Identify which cell holds the provided text, then report its [x, y] central coordinate. 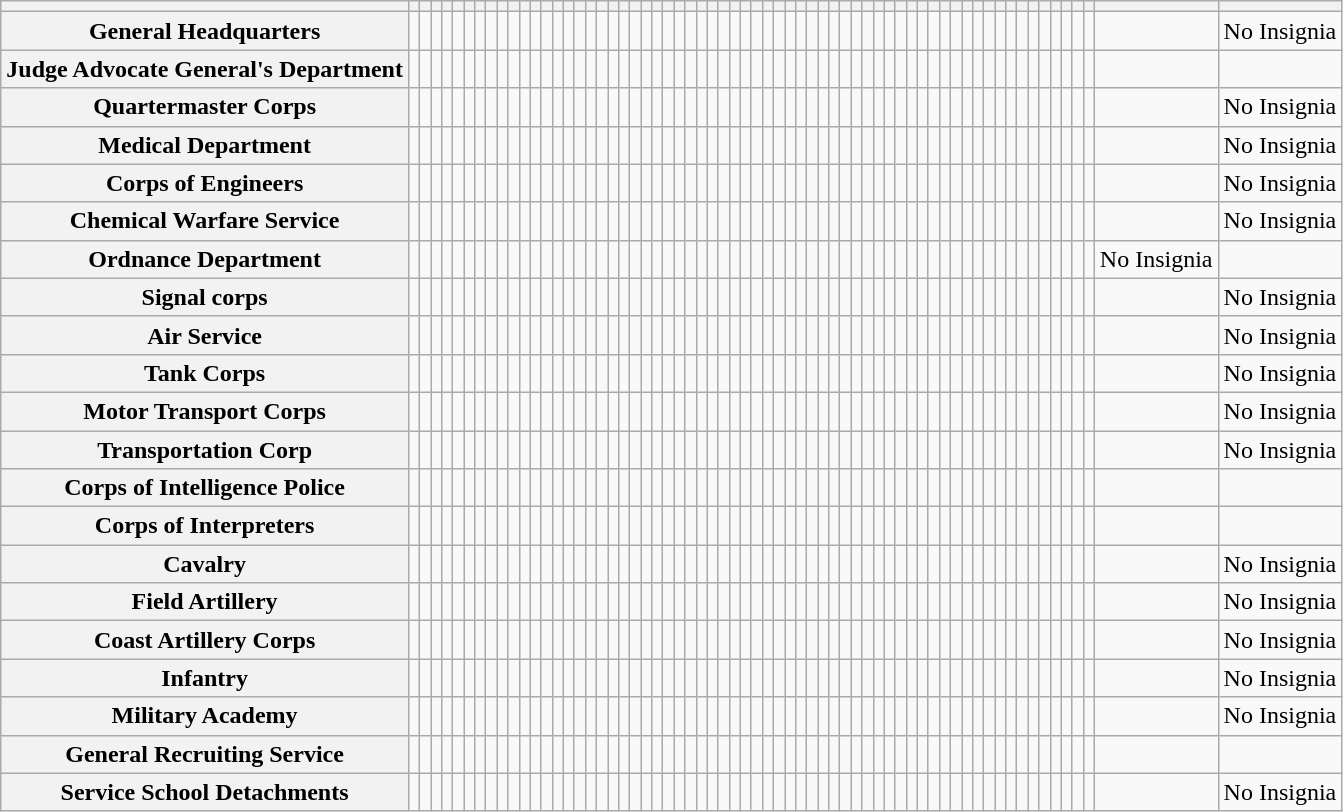
Tank Corps [205, 373]
Quartermaster Corps [205, 107]
Medical Department [205, 145]
Air Service [205, 335]
Judge Advocate General's Department [205, 69]
Cavalry [205, 564]
Field Artillery [205, 602]
Signal corps [205, 297]
Infantry [205, 678]
Motor Transport Corps [205, 411]
Coast Artillery Corps [205, 640]
Transportation Corp [205, 449]
Corps of Interpreters [205, 526]
Service School Detachments [205, 792]
General Recruiting Service [205, 754]
Ordnance Department [205, 259]
Corps of Intelligence Police [205, 488]
General Headquarters [205, 31]
Corps of Engineers [205, 183]
Chemical Warfare Service [205, 221]
Military Academy [205, 716]
